Return the [X, Y] coordinate for the center point of the cell that contains the specified text.  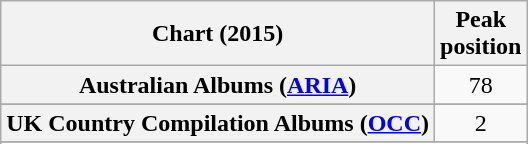
Chart (2015) [218, 34]
2 [481, 123]
UK Country Compilation Albums (OCC) [218, 123]
78 [481, 85]
Australian Albums (ARIA) [218, 85]
Peakposition [481, 34]
